Search for the cell housing the specified text and yield its (x, y) center coordinate. 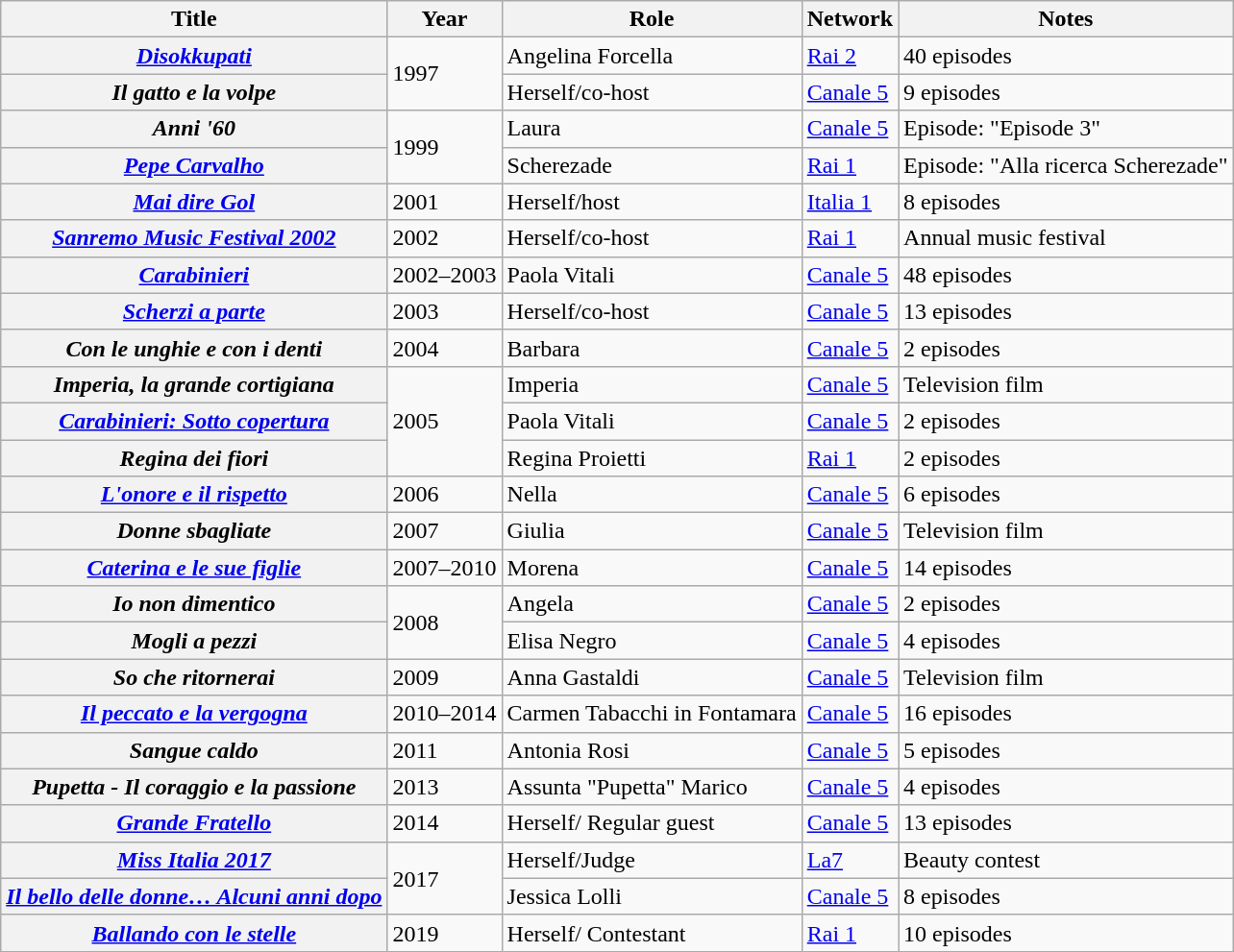
Il peccato e la vergogna (194, 714)
2010–2014 (444, 714)
Italia 1 (850, 202)
6 episodes (1066, 495)
Mai dire Gol (194, 202)
2002–2003 (444, 275)
2005 (444, 421)
5 episodes (1066, 750)
1997 (444, 74)
10 episodes (1066, 933)
Angelina Forcella (652, 56)
Io non dimentico (194, 604)
2001 (444, 202)
Carabinieri: Sotto copertura (194, 421)
Jessica Lolli (652, 896)
Regina dei fiori (194, 458)
Notes (1066, 19)
Rai 2 (850, 56)
Caterina e le sue figlie (194, 568)
Giulia (652, 531)
Anna Gastaldi (652, 677)
Barbara (652, 348)
2008 (444, 622)
Angela (652, 604)
Year (444, 19)
Laura (652, 129)
2007 (444, 531)
2004 (444, 348)
Imperia, la grande cortigiana (194, 384)
Imperia (652, 384)
1999 (444, 147)
48 episodes (1066, 275)
2007–2010 (444, 568)
2019 (444, 933)
40 episodes (1066, 56)
Morena (652, 568)
Miss Italia 2017 (194, 860)
Il bello delle donne… Alcuni anni dopo (194, 896)
Elisa Negro (652, 641)
2017 (444, 878)
La7 (850, 860)
Carmen Tabacchi in Fontamara (652, 714)
Con le unghie e con i denti (194, 348)
2003 (444, 311)
Ballando con le stelle (194, 933)
Grande Fratello (194, 823)
9 episodes (1066, 92)
Sanremo Music Festival 2002 (194, 238)
Assunta "Pupetta" Marico (652, 787)
Herself/ Contestant (652, 933)
Episode: "Episode 3" (1066, 129)
Herself/ Regular guest (652, 823)
Scherzi a parte (194, 311)
2006 (444, 495)
Anni '60 (194, 129)
Sangue caldo (194, 750)
Pupetta - Il coraggio e la passione (194, 787)
2014 (444, 823)
Annual music festival (1066, 238)
Beauty contest (1066, 860)
L'onore e il rispetto (194, 495)
Donne sbagliate (194, 531)
2011 (444, 750)
Mogli a pezzi (194, 641)
Carabinieri (194, 275)
Regina Proietti (652, 458)
Pepe Carvalho (194, 165)
Herself/Judge (652, 860)
2009 (444, 677)
Il gatto e la volpe (194, 92)
14 episodes (1066, 568)
Herself/host (652, 202)
Role (652, 19)
2002 (444, 238)
16 episodes (1066, 714)
Scherezade (652, 165)
Antonia Rosi (652, 750)
2013 (444, 787)
Episode: "Alla ricerca Scherezade" (1066, 165)
So che ritornerai (194, 677)
Title (194, 19)
Network (850, 19)
Disokkupati (194, 56)
Nella (652, 495)
